Return (X, Y) of the center of cell containing provided text 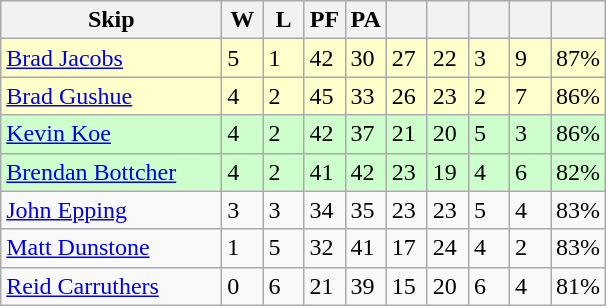
9 (530, 58)
22 (448, 58)
32 (324, 248)
15 (406, 286)
PA (366, 20)
19 (448, 172)
Kevin Koe (112, 134)
17 (406, 248)
33 (366, 96)
Brad Jacobs (112, 58)
82% (578, 172)
30 (366, 58)
John Epping (112, 210)
Reid Carruthers (112, 286)
W (242, 20)
39 (366, 286)
Matt Dunstone (112, 248)
PF (324, 20)
27 (406, 58)
0 (242, 286)
Brendan Bottcher (112, 172)
45 (324, 96)
81% (578, 286)
Skip (112, 20)
35 (366, 210)
L (284, 20)
37 (366, 134)
34 (324, 210)
87% (578, 58)
26 (406, 96)
Brad Gushue (112, 96)
24 (448, 248)
7 (530, 96)
